Determine the (X, Y) coordinate at the center of the cell enclosing the given text.  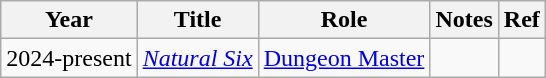
Year (69, 20)
Ref (522, 20)
Notes (464, 20)
2024-present (69, 58)
Dungeon Master (344, 58)
Title (198, 20)
Natural Six (198, 58)
Role (344, 20)
